From the cell containing the given text, extract its center point as [X, Y] coordinate. 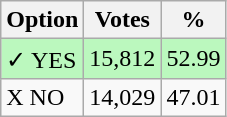
% [194, 20]
14,029 [122, 97]
15,812 [122, 59]
X NO [42, 97]
52.99 [194, 59]
47.01 [194, 97]
✓ YES [42, 59]
Option [42, 20]
Votes [122, 20]
